Scan for the cell matching the given text and deliver its (X, Y) coordinate at center. 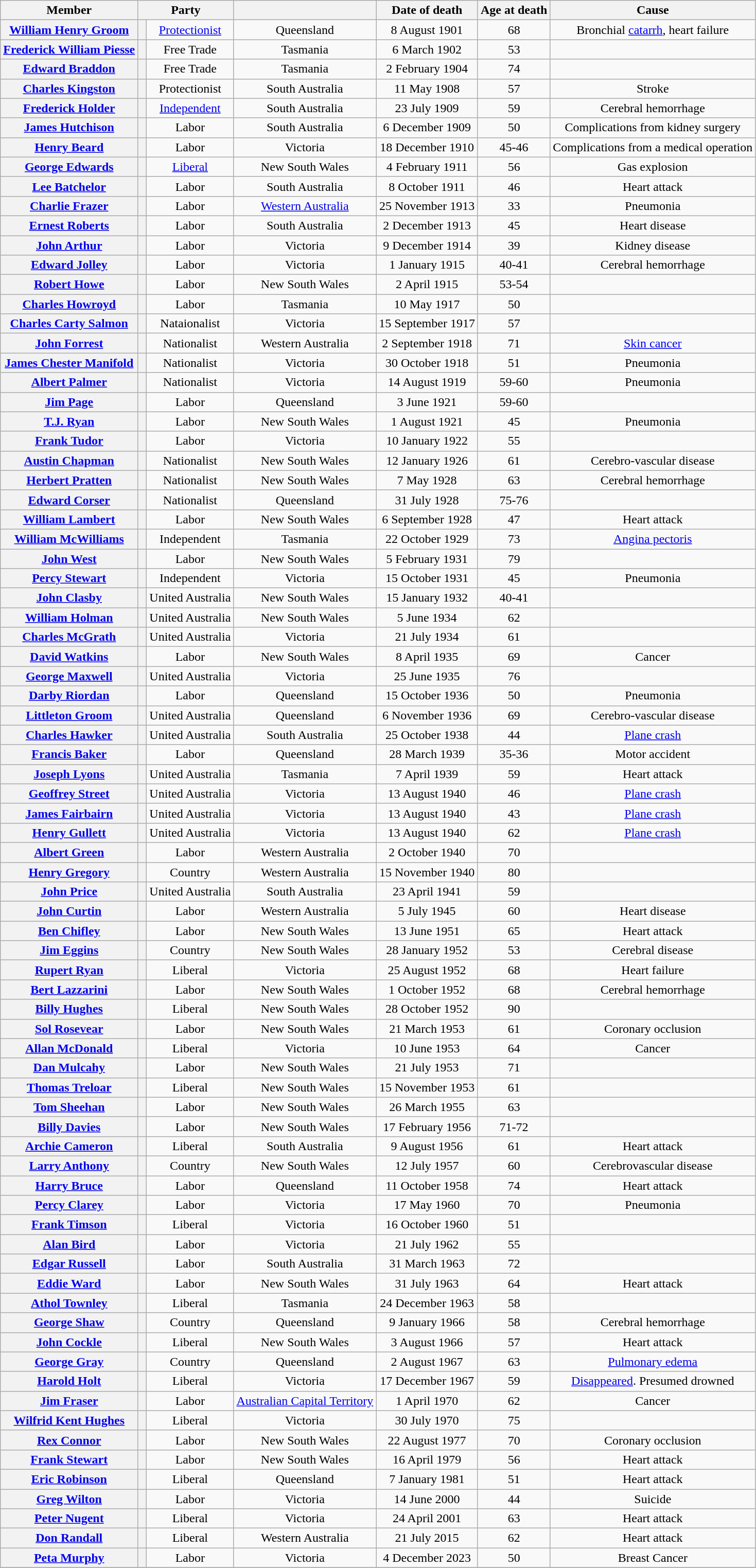
Harold Holt (69, 1381)
3 June 1921 (427, 402)
5 February 1931 (427, 558)
Age at death (514, 10)
6 November 1936 (427, 715)
Frederick William Piesse (69, 49)
80 (514, 872)
Robert Howe (69, 285)
Albert Palmer (69, 382)
Edward Braddon (69, 69)
Charles Hawker (69, 735)
21 July 1934 (427, 637)
Henry Beard (69, 147)
10 January 1922 (427, 441)
John West (69, 558)
John Forrest (69, 343)
William Holman (69, 618)
Thomas Treloar (69, 1087)
22 October 1929 (427, 539)
14 August 1919 (427, 382)
Alan Bird (69, 1244)
15 September 1917 (427, 324)
31 March 1963 (427, 1264)
Dan Mulcahy (69, 1068)
30 July 1970 (427, 1420)
John Price (69, 892)
George Edwards (69, 167)
Percy Clarey (69, 1205)
William McWilliams (69, 539)
23 April 1941 (427, 892)
Peter Nugent (69, 1519)
Sol Rosevear (69, 1029)
72 (514, 1264)
Billy Davies (69, 1126)
76 (514, 676)
Stroke (653, 89)
Complications from kidney surgery (653, 128)
25 August 1952 (427, 970)
4 February 1911 (427, 167)
Jim Eggins (69, 950)
David Watkins (69, 657)
2 December 1913 (427, 225)
8 April 1935 (427, 657)
Austin Chapman (69, 461)
James Chester Manifold (69, 363)
15 November 1940 (427, 872)
Albert Green (69, 852)
Archie Cameron (69, 1146)
1 April 1970 (427, 1401)
17 May 1960 (427, 1205)
2 September 1918 (427, 343)
21 March 1953 (427, 1029)
28 January 1952 (427, 950)
Frank Stewart (69, 1459)
75 (514, 1420)
53-54 (514, 285)
John Cockle (69, 1342)
79 (514, 558)
T.J. Ryan (69, 421)
Disappeared. Presumed drowned (653, 1381)
1 August 1921 (427, 421)
5 July 1945 (427, 911)
Suicide (653, 1499)
2 February 1904 (427, 69)
George Shaw (69, 1323)
6 March 1902 (427, 49)
2 October 1940 (427, 852)
Member (69, 10)
71-72 (514, 1126)
10 May 1917 (427, 304)
24 April 2001 (427, 1519)
Henry Gregory (69, 872)
Jim Page (69, 402)
28 March 1939 (427, 754)
15 October 1936 (427, 696)
5 June 1934 (427, 618)
George Maxwell (69, 676)
21 July 1953 (427, 1068)
47 (514, 519)
Cerebrovascular disease (653, 1166)
Wilfrid Kent Hughes (69, 1420)
Nataionalist (190, 324)
Cause (653, 10)
Edgar Russell (69, 1264)
Australian Capital Territory (305, 1401)
7 January 1981 (427, 1479)
Breast Cancer (653, 1558)
1 October 1952 (427, 990)
6 September 1928 (427, 519)
31 July 1963 (427, 1283)
3 August 1966 (427, 1342)
William Henry Groom (69, 30)
Eddie Ward (69, 1283)
22 August 1977 (427, 1440)
Lee Batchelor (69, 186)
65 (514, 931)
Bronchial catarrh, heart failure (653, 30)
Allan McDonald (69, 1048)
Charles McGrath (69, 637)
25 June 1935 (427, 676)
Charles Carty Salmon (69, 324)
George Gray (69, 1362)
16 October 1960 (427, 1225)
Peta Murphy (69, 1558)
Pulmonary edema (653, 1362)
Littleton Groom (69, 715)
James Hutchison (69, 128)
Rex Connor (69, 1440)
25 October 1938 (427, 735)
Herbert Pratten (69, 480)
Kidney disease (653, 245)
John Arthur (69, 245)
8 October 1911 (427, 186)
John Clasby (69, 598)
Bert Lazzarini (69, 990)
8 August 1901 (427, 30)
18 December 1910 (427, 147)
1 January 1915 (427, 265)
Frederick Holder (69, 108)
Party (186, 10)
Date of death (427, 10)
Complications from a medical operation (653, 147)
Edward Jolley (69, 265)
Charles Howroyd (69, 304)
Rupert Ryan (69, 970)
Larry Anthony (69, 1166)
26 March 1955 (427, 1107)
Billy Hughes (69, 1009)
Athol Townley (69, 1303)
Heart failure (653, 970)
24 December 1963 (427, 1303)
25 November 1913 (427, 206)
Edward Corser (69, 500)
Percy Stewart (69, 578)
Harry Bruce (69, 1185)
Eric Robinson (69, 1479)
90 (514, 1009)
11 May 1908 (427, 89)
15 January 1932 (427, 598)
28 October 1952 (427, 1009)
Tom Sheehan (69, 1107)
2 August 1967 (427, 1362)
45-46 (514, 147)
Charlie Frazer (69, 206)
9 August 1956 (427, 1146)
15 October 1931 (427, 578)
7 May 1928 (427, 480)
Motor accident (653, 754)
39 (514, 245)
73 (514, 539)
43 (514, 813)
Joseph Lyons (69, 774)
Jim Fraser (69, 1401)
13 June 1951 (427, 931)
Ernest Roberts (69, 225)
Greg Wilton (69, 1499)
31 July 1928 (427, 500)
10 June 1953 (427, 1048)
Ben Chifley (69, 931)
17 February 1956 (427, 1126)
Darby Riordan (69, 696)
14 June 2000 (427, 1499)
Angina pectoris (653, 539)
16 April 1979 (427, 1459)
Henry Gullett (69, 833)
Geoffrey Street (69, 794)
21 July 2015 (427, 1538)
Charles Kingston (69, 89)
33 (514, 206)
4 December 2023 (427, 1558)
Frank Tudor (69, 441)
12 July 1957 (427, 1166)
30 October 1918 (427, 363)
Francis Baker (69, 754)
7 April 1939 (427, 774)
15 November 1953 (427, 1087)
23 July 1909 (427, 108)
John Curtin (69, 911)
Cerebral disease (653, 950)
Frank Timson (69, 1225)
21 July 1962 (427, 1244)
2 April 1915 (427, 285)
11 October 1958 (427, 1185)
William Lambert (69, 519)
17 December 1967 (427, 1381)
9 January 1966 (427, 1323)
6 December 1909 (427, 128)
9 December 1914 (427, 245)
12 January 1926 (427, 461)
James Fairbairn (69, 813)
75-76 (514, 500)
Gas explosion (653, 167)
35-36 (514, 754)
Don Randall (69, 1538)
Skin cancer (653, 343)
